Extract the [x, y] coordinate from the center of the cell holding the provided text.  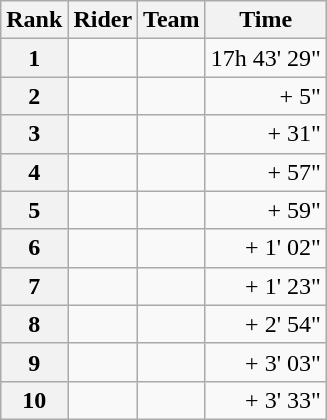
3 [34, 134]
+ 5" [266, 96]
4 [34, 172]
9 [34, 362]
+ 1' 23" [266, 286]
+ 1' 02" [266, 248]
+ 3' 03" [266, 362]
7 [34, 286]
+ 3' 33" [266, 400]
Rider [103, 20]
Time [266, 20]
Rank [34, 20]
+ 59" [266, 210]
6 [34, 248]
1 [34, 58]
8 [34, 324]
2 [34, 96]
17h 43' 29" [266, 58]
+ 57" [266, 172]
10 [34, 400]
Team [172, 20]
5 [34, 210]
+ 31" [266, 134]
+ 2' 54" [266, 324]
